Locate the cell with the specified text and output its (x, y) center coordinate. 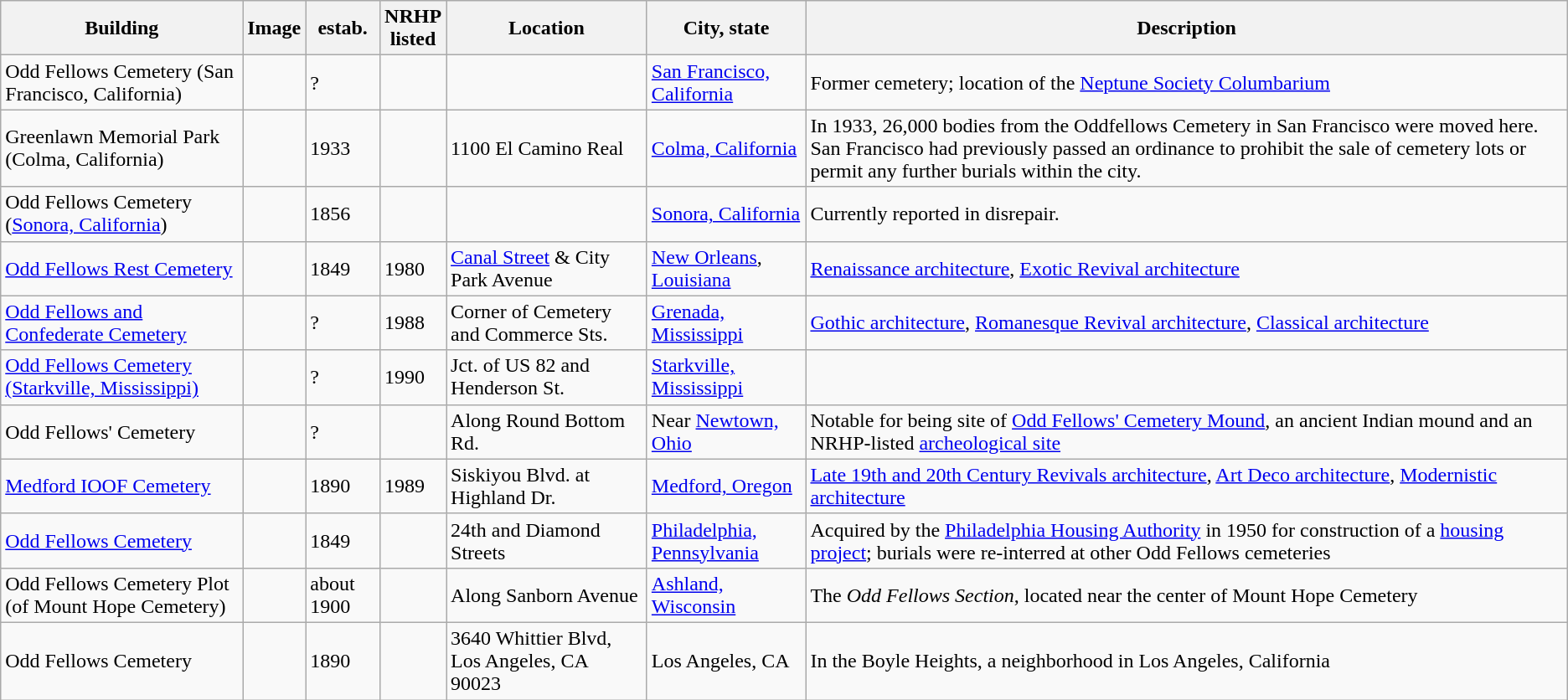
Jct. of US 82 and Henderson St. (547, 377)
Building (122, 28)
Along Round Bottom Rd. (547, 432)
1980 (414, 268)
The Odd Fellows Section, located near the center of Mount Hope Cemetery (1186, 594)
1990 (414, 377)
Odd Fellows Rest Cemetery (122, 268)
Colma, California (726, 148)
Description (1186, 28)
Odd Fellows Cemetery (Sonora, California) (122, 214)
Odd Fellows Cemetery Plot (of Mount Hope Cemetery) (122, 594)
1988 (414, 323)
Ashland, Wisconsin (726, 594)
1933 (343, 148)
Siskiyou Blvd. at Highland Dr. (547, 486)
Currently reported in disrepair. (1186, 214)
In the Boyle Heights, a neighborhood in Los Angeles, California (1186, 661)
NRHPlisted (414, 28)
Late 19th and 20th Century Revivals architecture, Art Deco architecture, Modernistic architecture (1186, 486)
Philadelphia, Pennsylvania (726, 541)
Gothic architecture, Romanesque Revival architecture, Classical architecture (1186, 323)
24th and Diamond Streets (547, 541)
Renaissance architecture, Exotic Revival architecture (1186, 268)
Odd Fellows' Cemetery (122, 432)
San Francisco, California (726, 82)
Canal Street & City Park Avenue (547, 268)
Sonora, California (726, 214)
Odd Fellows and Confederate Cemetery (122, 323)
1989 (414, 486)
Former cemetery; location of the Neptune Society Columbarium (1186, 82)
1100 El Camino Real (547, 148)
Grenada, Mississippi (726, 323)
Medford, Oregon (726, 486)
about 1900 (343, 594)
estab. (343, 28)
City, state (726, 28)
Los Angeles, CA (726, 661)
Notable for being site of Odd Fellows' Cemetery Mound, an ancient Indian mound and an NRHP-listed archeological site (1186, 432)
Corner of Cemetery and Commerce Sts. (547, 323)
Odd Fellows Cemetery (Starkville, Mississippi) (122, 377)
Image (275, 28)
Along Sanborn Avenue (547, 594)
Near Newtown, Ohio (726, 432)
Location (547, 28)
Odd Fellows Cemetery (San Francisco, California) (122, 82)
Greenlawn Memorial Park (Colma, California) (122, 148)
Medford IOOF Cemetery (122, 486)
Starkville, Mississippi (726, 377)
3640 Whittier Blvd, Los Angeles, CA 90023 (547, 661)
1856 (343, 214)
New Orleans, Louisiana (726, 268)
